Scan for the cell matching the given text and deliver its [X, Y] coordinate at center. 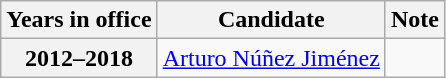
Candidate [271, 20]
Note [414, 20]
Arturo Núñez Jiménez [271, 58]
2012–2018 [79, 58]
Years in office [79, 20]
